Determine the [X, Y] coordinate at the center of the cell enclosing the given text.  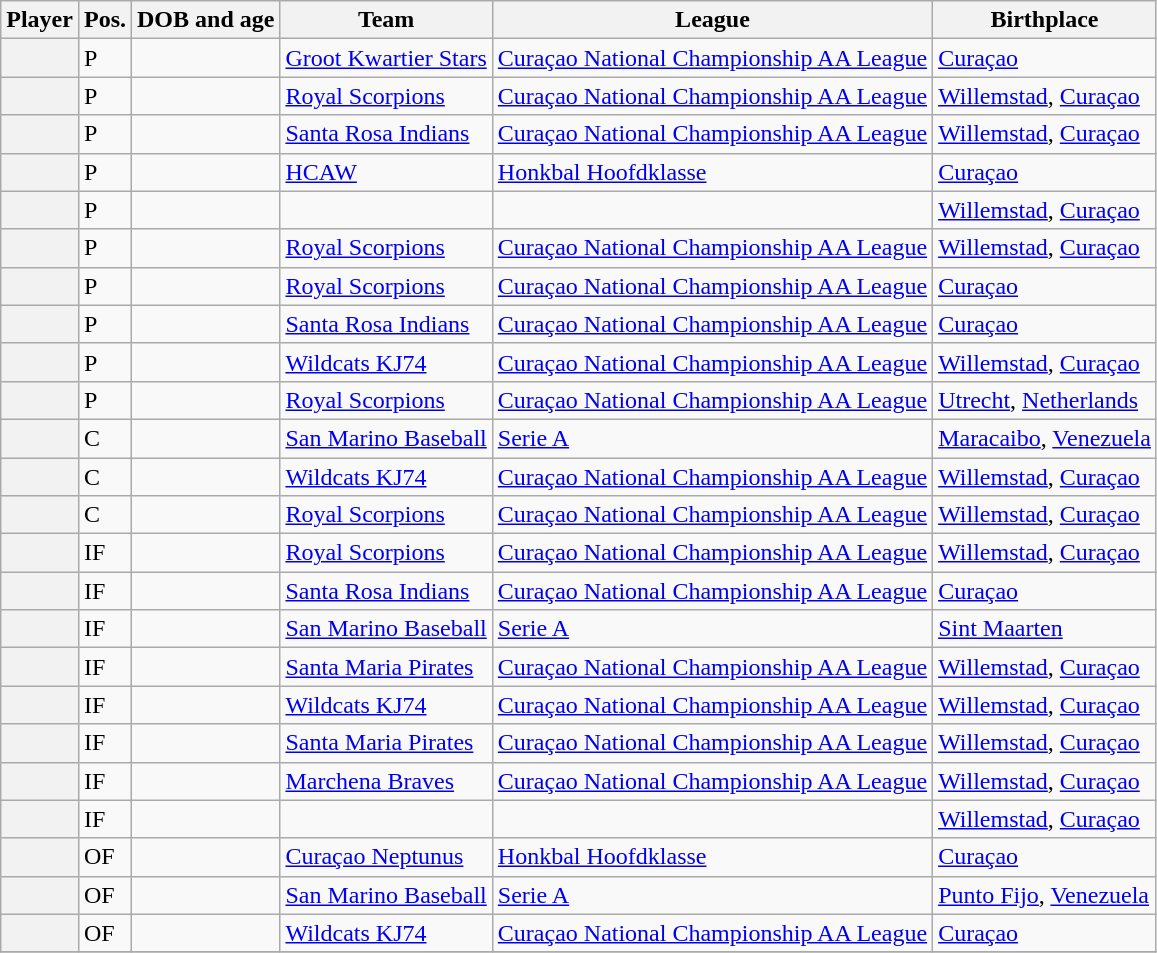
Player [40, 20]
League [712, 20]
Pos. [104, 20]
Sint Maarten [1045, 629]
Maracaibo, Venezuela [1045, 438]
Team [386, 20]
Curaçao Neptunus [386, 857]
HCAW [386, 172]
DOB and age [206, 20]
Groot Kwartier Stars [386, 58]
Utrecht, Netherlands [1045, 400]
Marchena Braves [386, 781]
Punto Fijo, Venezuela [1045, 895]
Birthplace [1045, 20]
